Detect which cell encompasses the target text, then output its [X, Y] center coordinate. 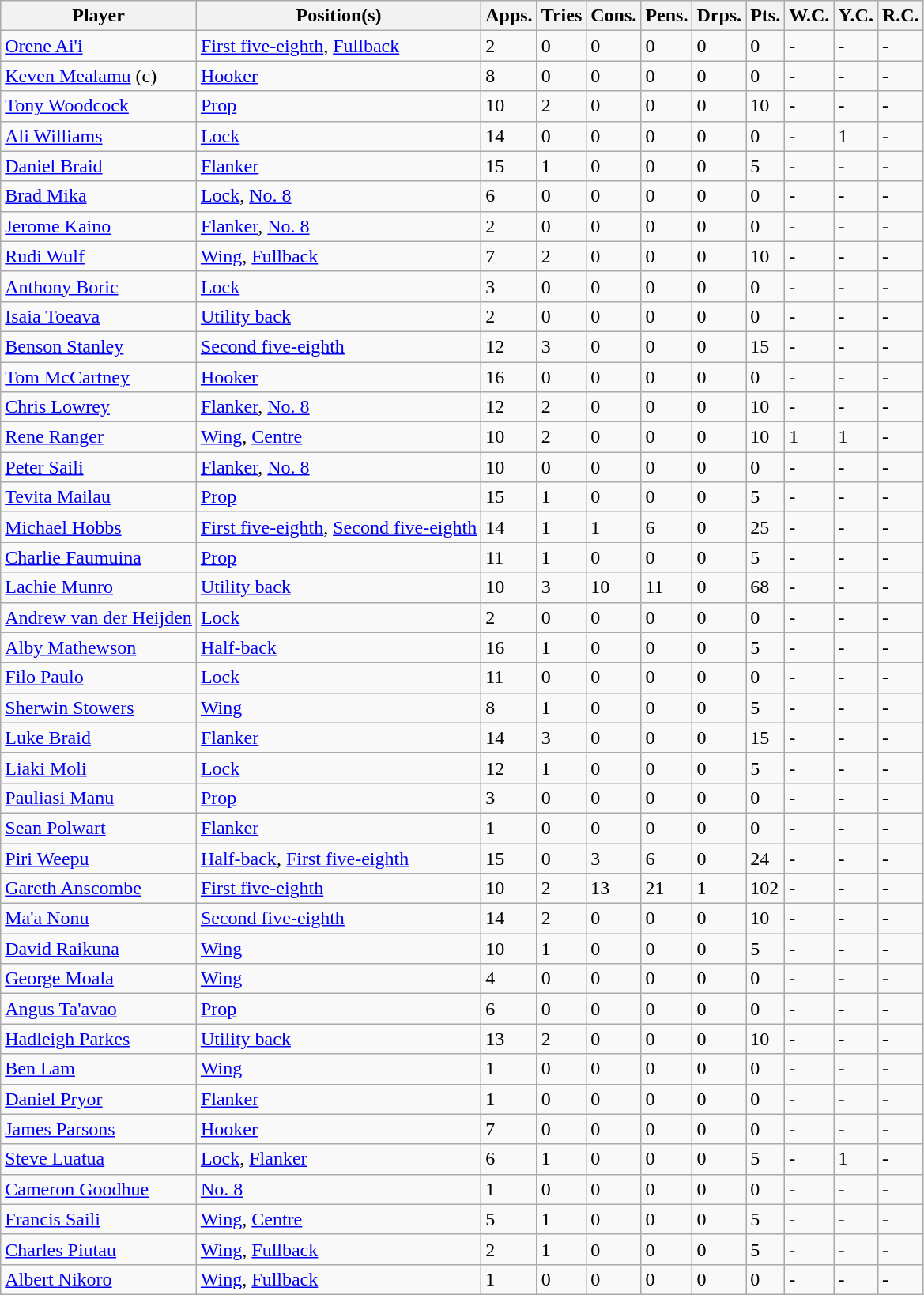
Lachie Munro [99, 587]
Drps. [719, 16]
Ma'a Nonu [99, 919]
Keven Mealamu (c) [99, 76]
Charles Piutau [99, 1249]
Sean Polwart [99, 828]
Benson Stanley [99, 346]
Cons. [613, 16]
24 [765, 858]
Pauliasi Manu [99, 798]
Francis Saili [99, 1219]
James Parsons [99, 1129]
Ben Lam [99, 1069]
Y.C. [856, 16]
Charlie Faumuina [99, 557]
Hadleigh Parkes [99, 1039]
Orene Ai'i [99, 46]
First five-eighth [338, 889]
Alby Mathewson [99, 647]
Half-back, First five-eighth [338, 858]
68 [765, 587]
Anthony Boric [99, 286]
Gareth Anscombe [99, 889]
First five-eighth, Second five-eighth [338, 527]
4 [509, 979]
George Moala [99, 979]
Pens. [667, 16]
Daniel Pryor [99, 1099]
R.C. [900, 16]
102 [765, 889]
Lock, Flanker [338, 1159]
Chris Lowrey [99, 407]
Andrew van der Heijden [99, 617]
Peter Saili [99, 467]
Sherwin Stowers [99, 708]
Cameron Goodhue [99, 1189]
Steve Luatua [99, 1159]
Lock, No. 8 [338, 196]
No. 8 [338, 1189]
Brad Mika [99, 196]
W.C. [809, 16]
Tevita Mailau [99, 497]
Isaia Toeava [99, 316]
Liaki Moli [99, 768]
Jerome Kaino [99, 226]
Tony Woodcock [99, 106]
Albert Nikoro [99, 1279]
Luke Braid [99, 738]
25 [765, 527]
Angus Ta'avao [99, 1009]
Ali Williams [99, 136]
Player [99, 16]
Apps. [509, 16]
Tom McCartney [99, 377]
Filo Paulo [99, 678]
Rene Ranger [99, 437]
Position(s) [338, 16]
David Raikuna [99, 949]
21 [667, 889]
First five-eighth, Fullback [338, 46]
Rudi Wulf [99, 256]
Michael Hobbs [99, 527]
Tries [561, 16]
Pts. [765, 16]
Daniel Braid [99, 166]
Half-back [338, 647]
Piri Weepu [99, 858]
